Extract the (x, y) coordinate from the center of the cell holding the provided text.  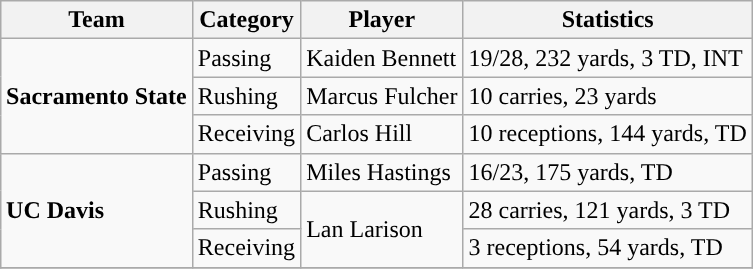
Kaiden Bennett (382, 58)
28 carries, 121 yards, 3 TD (608, 210)
Team (97, 20)
Lan Larison (382, 229)
Marcus Fulcher (382, 96)
Player (382, 20)
Category (246, 20)
16/23, 175 yards, TD (608, 172)
3 receptions, 54 yards, TD (608, 248)
UC Davis (97, 210)
Statistics (608, 20)
10 carries, 23 yards (608, 96)
19/28, 232 yards, 3 TD, INT (608, 58)
Sacramento State (97, 96)
10 receptions, 144 yards, TD (608, 134)
Miles Hastings (382, 172)
Carlos Hill (382, 134)
